Provide the [X, Y] coordinate of the cell's center where the given text is located.  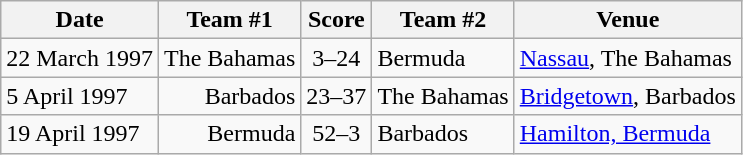
3–24 [336, 58]
52–3 [336, 134]
Bridgetown, Barbados [628, 96]
5 April 1997 [80, 96]
Venue [628, 20]
Score [336, 20]
Hamilton, Bermuda [628, 134]
Team #2 [443, 20]
19 April 1997 [80, 134]
22 March 1997 [80, 58]
Team #1 [229, 20]
Nassau, The Bahamas [628, 58]
23–37 [336, 96]
Date [80, 20]
